Pinpoint the cell where the given text exists, returning its (X, Y) midpoint coordinate. 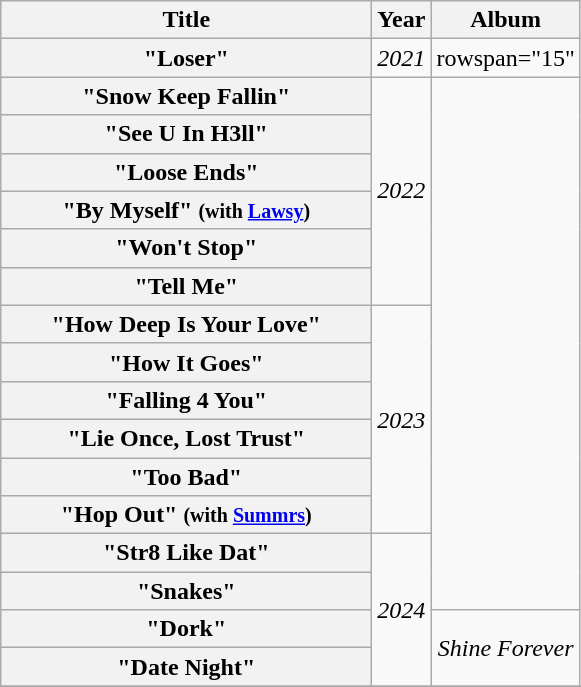
"Tell Me" (186, 286)
"By Myself" (with Lawsy) (186, 210)
"Lie Once, Lost Trust" (186, 438)
rowspan="15" (506, 58)
"Dork" (186, 629)
Shine Forever (506, 648)
"Snow Keep Fallin" (186, 96)
"See U In H3ll" (186, 134)
"Loser" (186, 58)
2021 (402, 58)
"How Deep Is Your Love" (186, 324)
Year (402, 20)
"Snakes" (186, 591)
"Too Bad" (186, 477)
"Str8 Like Dat" (186, 553)
Album (506, 20)
"Hop Out" (with Summrs) (186, 515)
"Date Night" (186, 667)
2022 (402, 191)
"Won't Stop" (186, 248)
"How It Goes" (186, 362)
2023 (402, 419)
Title (186, 20)
"Falling 4 You" (186, 400)
"Loose Ends" (186, 172)
2024 (402, 610)
